Capture the cell that displays the provided text and extract its (x, y) central coordinate. 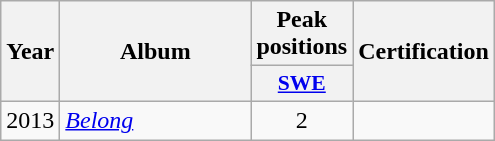
Belong (156, 120)
2013 (30, 120)
Certification (424, 52)
Peak positions (302, 34)
Year (30, 52)
Album (156, 52)
SWE (302, 84)
2 (302, 120)
